For the text-containing cell, return its midpoint in (X, Y) coordinate format. 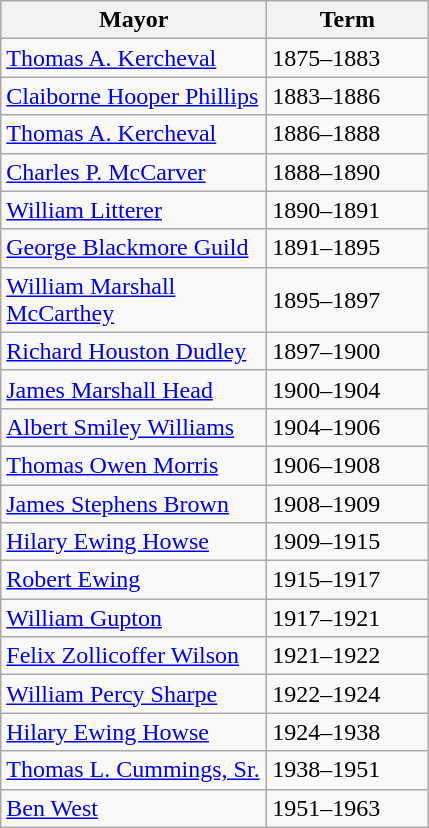
Mayor (134, 20)
Claiborne Hooper Phillips (134, 96)
James Marshall Head (134, 389)
1904–1906 (348, 427)
Richard Houston Dudley (134, 351)
Ben West (134, 808)
William Percy Sharpe (134, 694)
1891–1895 (348, 248)
Thomas Owen Morris (134, 465)
1917–1921 (348, 618)
1909–1915 (348, 542)
George Blackmore Guild (134, 248)
1883–1886 (348, 96)
William Marshall McCarthey (134, 300)
William Litterer (134, 210)
1951–1963 (348, 808)
Albert Smiley Williams (134, 427)
1875–1883 (348, 58)
Robert Ewing (134, 580)
1888–1890 (348, 172)
1921–1922 (348, 656)
1924–1938 (348, 732)
1922–1924 (348, 694)
1895–1897 (348, 300)
1908–1909 (348, 503)
1906–1908 (348, 465)
William Gupton (134, 618)
Felix Zollicoffer Wilson (134, 656)
James Stephens Brown (134, 503)
Term (348, 20)
Charles P. McCarver (134, 172)
1886–1888 (348, 134)
1900–1904 (348, 389)
1938–1951 (348, 770)
1897–1900 (348, 351)
Thomas L. Cummings, Sr. (134, 770)
1890–1891 (348, 210)
1915–1917 (348, 580)
